Extract the (x, y) coordinate from the center of the cell holding the provided text.  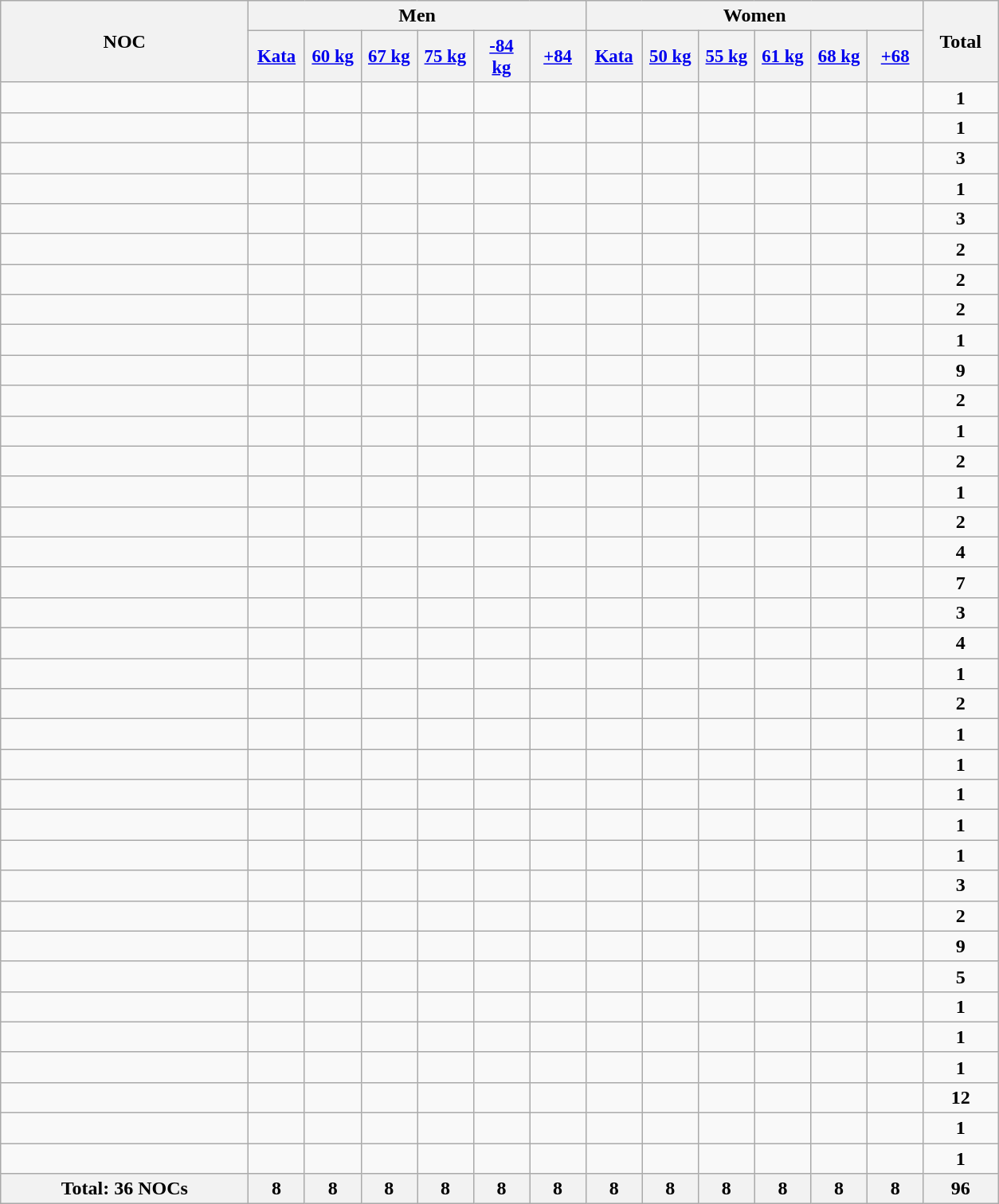
55 kg (727, 57)
60 kg (333, 57)
96 (961, 1189)
5 (961, 976)
50 kg (671, 57)
+68 (895, 57)
Total (961, 41)
Men (417, 16)
Total: 36 NOCs (124, 1189)
+84 (558, 57)
67 kg (389, 57)
7 (961, 582)
NOC (124, 41)
-84 kg (502, 57)
Women (754, 16)
68 kg (840, 57)
61 kg (782, 57)
12 (961, 1097)
75 kg (446, 57)
